Identify which cell holds the provided text, then report its (x, y) central coordinate. 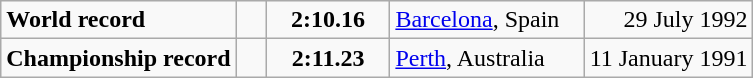
29 July 1992 (668, 20)
Championship record (118, 58)
11 January 1991 (668, 58)
Barcelona, Spain (487, 20)
Perth, Australia (487, 58)
2:10.16 (328, 20)
World record (118, 20)
2:11.23 (328, 58)
